For the text-containing cell, return its midpoint in (X, Y) coordinate format. 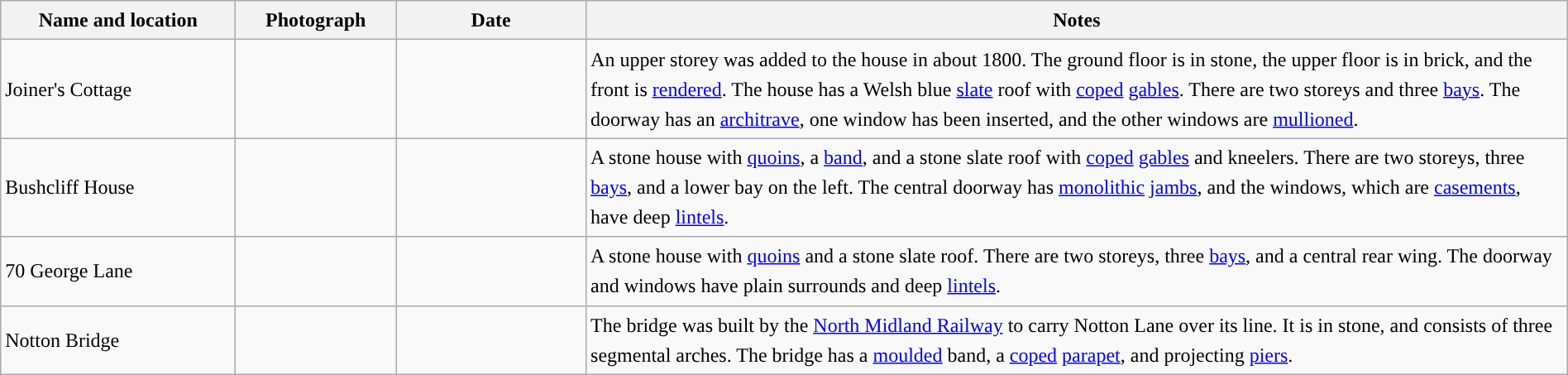
Notes (1077, 20)
Photograph (316, 20)
Date (491, 20)
Joiner's Cottage (118, 89)
70 George Lane (118, 272)
Bushcliff House (118, 187)
Notton Bridge (118, 339)
Name and location (118, 20)
